Output the [X, Y] coordinate of the center of the cell containing the given text.  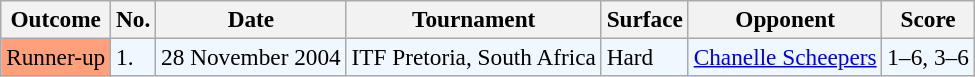
Chanelle Scheepers [785, 57]
Outcome [56, 19]
Score [928, 19]
1–6, 3–6 [928, 57]
Opponent [785, 19]
Tournament [474, 19]
Runner-up [56, 57]
Surface [644, 19]
ITF Pretoria, South Africa [474, 57]
28 November 2004 [251, 57]
Date [251, 19]
No. [134, 19]
Hard [644, 57]
1. [134, 57]
